Locate the cell with the specified text and output its [X, Y] center coordinate. 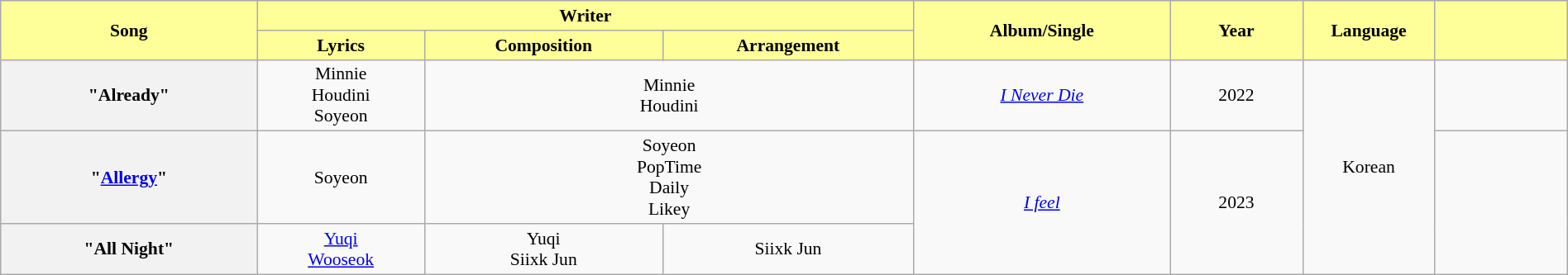
YuqiSiixk Jun [543, 249]
I Never Die [1042, 96]
Song [129, 30]
MinnieHoudini [668, 96]
Language [1369, 30]
Lyrics [341, 45]
SoyeonPopTimeDailyLikey [668, 178]
Yuqi Wooseok [341, 249]
Korean [1369, 167]
Year [1236, 30]
Siixk Jun [788, 249]
Album/Single [1042, 30]
Soyeon [341, 178]
"Already" [129, 96]
"Allergy" [129, 178]
I feel [1042, 203]
Writer [586, 16]
Composition [543, 45]
Arrangement [788, 45]
"All Night" [129, 249]
MinnieHoudiniSoyeon [341, 96]
2023 [1236, 203]
2022 [1236, 96]
